For the text-containing cell, return its midpoint in (X, Y) coordinate format. 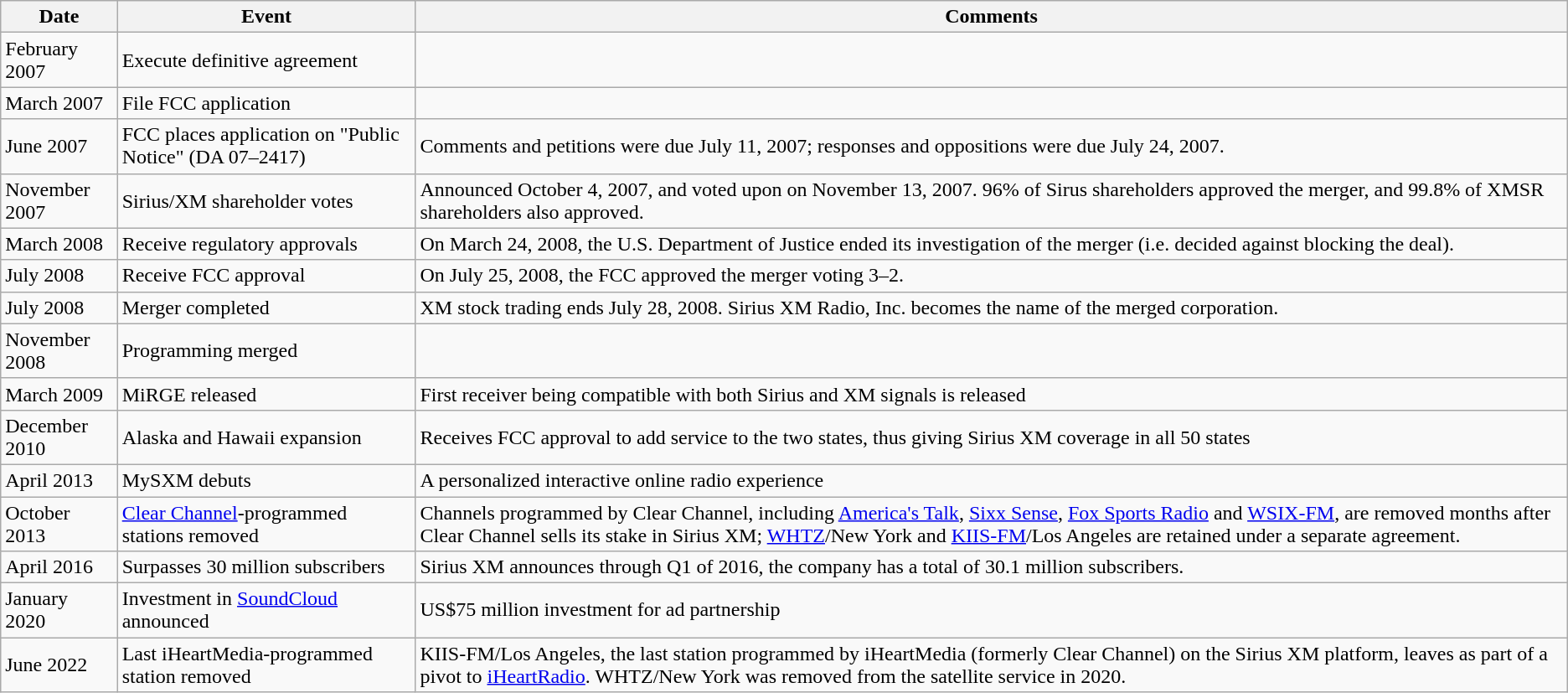
FCC places application on "Public Notice" (DA 07–2417) (266, 146)
March 2009 (59, 394)
MySXM debuts (266, 480)
US$75 million investment for ad partnership (992, 610)
XM stock trading ends July 28, 2008. Sirius XM Radio, Inc. becomes the name of the merged corporation. (992, 308)
Execute definitive agreement (266, 60)
November 2008 (59, 350)
Comments and petitions were due July 11, 2007; responses and oppositions were due July 24, 2007. (992, 146)
Event (266, 17)
November 2007 (59, 201)
Receive regulatory approvals (266, 244)
Receive FCC approval (266, 276)
March 2008 (59, 244)
June 2007 (59, 146)
October 2013 (59, 523)
First receiver being compatible with both Sirius and XM signals is released (992, 394)
Sirius XM announces through Q1 of 2016, the company has a total of 30.1 million subscribers. (992, 567)
June 2022 (59, 665)
MiRGE released (266, 394)
Sirius/XM shareholder votes (266, 201)
Surpasses 30 million subscribers (266, 567)
Merger completed (266, 308)
Alaska and Hawaii expansion (266, 437)
Programming merged (266, 350)
Clear Channel-programmed stations removed (266, 523)
December 2010 (59, 437)
Investment in SoundCloud announced (266, 610)
On July 25, 2008, the FCC approved the merger voting 3–2. (992, 276)
Comments (992, 17)
File FCC application (266, 103)
April 2016 (59, 567)
March 2007 (59, 103)
A personalized interactive online radio experience (992, 480)
Date (59, 17)
Last iHeartMedia-programmed station removed (266, 665)
February 2007 (59, 60)
Receives FCC approval to add service to the two states, thus giving Sirius XM coverage in all 50 states (992, 437)
April 2013 (59, 480)
On March 24, 2008, the U.S. Department of Justice ended its investigation of the merger (i.e. decided against blocking the deal). (992, 244)
January 2020 (59, 610)
